From the cell containing the given text, extract its center point as (X, Y) coordinate. 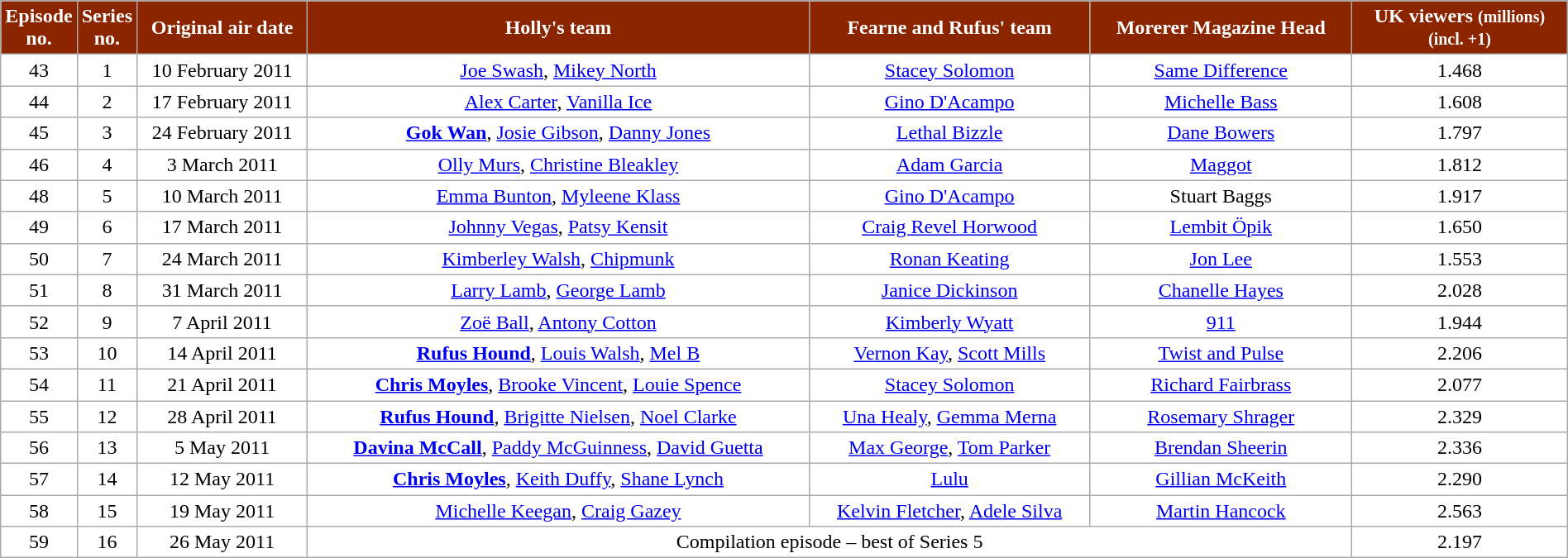
1.797 (1460, 133)
Davina McCall, Paddy McGuinness, David Guetta (559, 448)
Zoë Ball, Antony Cotton (559, 322)
48 (39, 196)
7 (107, 259)
Lulu (949, 479)
4 (107, 165)
52 (39, 322)
Dane Bowers (1221, 133)
13 (107, 448)
58 (39, 511)
Gillian McKeith (1221, 479)
2.206 (1460, 353)
Chris Moyles, Keith Duffy, Shane Lynch (559, 479)
19 May 2011 (222, 511)
Episodeno. (39, 28)
Ronan Keating (949, 259)
3 March 2011 (222, 165)
Adam Garcia (949, 165)
51 (39, 290)
Michelle Keegan, Craig Gazey (559, 511)
Rufus Hound, Louis Walsh, Mel B (559, 353)
2.197 (1460, 542)
Vernon Kay, Scott Mills (949, 353)
Twist and Pulse (1221, 353)
5 May 2011 (222, 448)
26 May 2011 (222, 542)
10 February 2011 (222, 70)
59 (39, 542)
Jon Lee (1221, 259)
Johnny Vegas, Patsy Kensit (559, 227)
Original air date (222, 28)
55 (39, 416)
Craig Revel Horwood (949, 227)
17 March 2011 (222, 227)
2.028 (1460, 290)
31 March 2011 (222, 290)
Lethal Bizzle (949, 133)
UK viewers (millions)(incl. +1) (1460, 28)
Joe Swash, Mikey North (559, 70)
Lembit Öpik (1221, 227)
12 May 2011 (222, 479)
49 (39, 227)
1.917 (1460, 196)
15 (107, 511)
911 (1221, 322)
Max George, Tom Parker (949, 448)
50 (39, 259)
Kimberley Walsh, Chipmunk (559, 259)
Chris Moyles, Brooke Vincent, Louie Spence (559, 384)
10 (107, 353)
Alex Carter, Vanilla Ice (559, 102)
14 April 2011 (222, 353)
1.650 (1460, 227)
46 (39, 165)
56 (39, 448)
8 (107, 290)
Maggot (1221, 165)
Janice Dickinson (949, 290)
Olly Murs, Christine Bleakley (559, 165)
5 (107, 196)
54 (39, 384)
1.812 (1460, 165)
9 (107, 322)
10 March 2011 (222, 196)
24 February 2011 (222, 133)
Rosemary Shrager (1221, 416)
Kelvin Fletcher, Adele Silva (949, 511)
1.553 (1460, 259)
Martin Hancock (1221, 511)
Stuart Baggs (1221, 196)
57 (39, 479)
7 April 2011 (222, 322)
16 (107, 542)
28 April 2011 (222, 416)
17 February 2011 (222, 102)
Richard Fairbrass (1221, 384)
21 April 2011 (222, 384)
2.290 (1460, 479)
Chanelle Hayes (1221, 290)
1 (107, 70)
Brendan Sheerin (1221, 448)
14 (107, 479)
Seriesno. (107, 28)
Larry Lamb, George Lamb (559, 290)
1.468 (1460, 70)
Kimberly Wyatt (949, 322)
Compilation episode – best of Series 5 (830, 542)
Holly's team (559, 28)
1.608 (1460, 102)
2.077 (1460, 384)
Rufus Hound, Brigitte Nielsen, Noel Clarke (559, 416)
2.563 (1460, 511)
Fearne and Rufus' team (949, 28)
Morerer Magazine Head (1221, 28)
24 March 2011 (222, 259)
44 (39, 102)
11 (107, 384)
45 (39, 133)
Same Difference (1221, 70)
3 (107, 133)
2 (107, 102)
2.336 (1460, 448)
12 (107, 416)
6 (107, 227)
Una Healy, Gemma Merna (949, 416)
Emma Bunton, Myleene Klass (559, 196)
53 (39, 353)
Gok Wan, Josie Gibson, Danny Jones (559, 133)
43 (39, 70)
2.329 (1460, 416)
1.944 (1460, 322)
Michelle Bass (1221, 102)
